Search for the cell housing the specified text and yield its (X, Y) center coordinate. 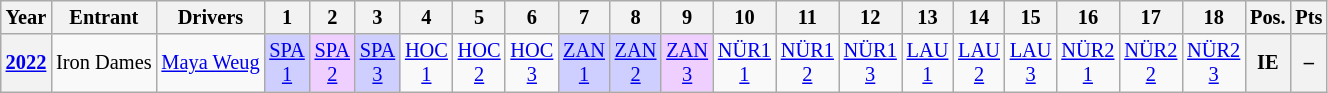
LAU1 (928, 63)
11 (808, 17)
NÜR13 (870, 63)
2 (332, 17)
HOC1 (426, 63)
ZAN2 (636, 63)
Pts (1308, 17)
HOC3 (532, 63)
SPA1 (286, 63)
IE (1268, 63)
9 (687, 17)
13 (928, 17)
12 (870, 17)
NÜR21 (1088, 63)
ZAN3 (687, 63)
NÜR11 (744, 63)
14 (979, 17)
LAU3 (1031, 63)
NÜR22 (1150, 63)
7 (584, 17)
8 (636, 17)
16 (1088, 17)
ZAN1 (584, 63)
Iron Dames (104, 63)
Entrant (104, 17)
3 (378, 17)
2022 (26, 63)
18 (1214, 17)
LAU2 (979, 63)
Drivers (211, 17)
17 (1150, 17)
SPA3 (378, 63)
Year (26, 17)
1 (286, 17)
4 (426, 17)
– (1308, 63)
6 (532, 17)
15 (1031, 17)
10 (744, 17)
Pos. (1268, 17)
Maya Weug (211, 63)
5 (480, 17)
SPA2 (332, 63)
NÜR12 (808, 63)
HOC2 (480, 63)
NÜR23 (1214, 63)
